Pinpoint the cell where the given text exists, returning its (x, y) midpoint coordinate. 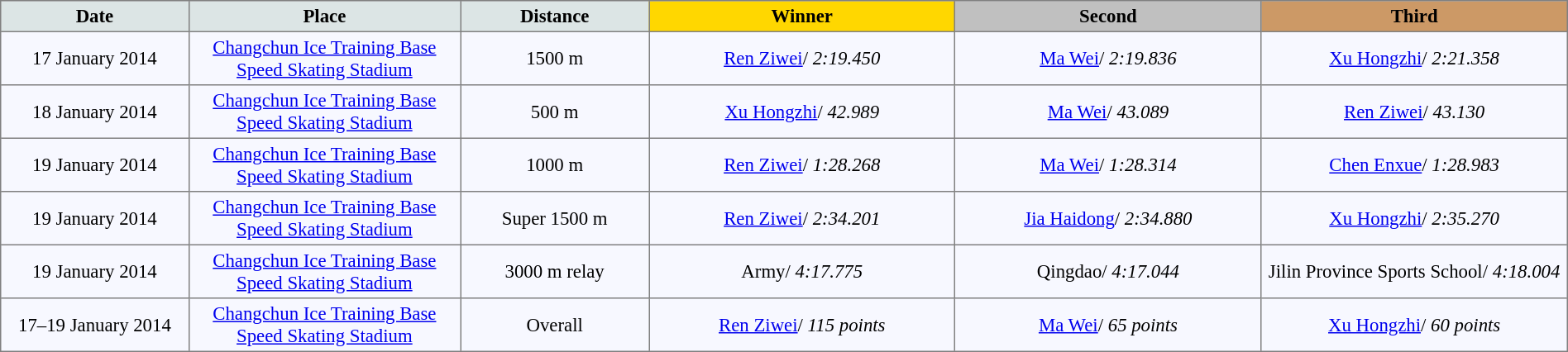
Date (94, 17)
Chen Enxue/ 1:28.983 (1414, 164)
Ma Wei/ 2:19.836 (1108, 58)
Ren Ziwei/ 2:34.201 (802, 218)
Second (1108, 17)
Xu Hongzhi/ 60 points (1414, 325)
Super 1500 m (555, 218)
Overall (555, 325)
Ren Ziwei/ 115 points (802, 325)
17–19 January 2014 (94, 325)
Xu Hongzhi/ 2:35.270 (1414, 218)
1000 m (555, 164)
1500 m (555, 58)
Jilin Province Sports School/ 4:18.004 (1414, 271)
Army/ 4:17.775 (802, 271)
17 January 2014 (94, 58)
Xu Hongzhi/ 42.989 (802, 112)
Ren Ziwei/ 2:19.450 (802, 58)
Qingdao/ 4:17.044 (1108, 271)
Ma Wei/ 65 points (1108, 325)
Ma Wei/ 1:28.314 (1108, 164)
Ma Wei/ 43.089 (1108, 112)
Jia Haidong/ 2:34.880 (1108, 218)
Distance (555, 17)
Xu Hongzhi/ 2:21.358 (1414, 58)
Ren Ziwei/ 43.130 (1414, 112)
18 January 2014 (94, 112)
Third (1414, 17)
500 m (555, 112)
3000 m relay (555, 271)
Place (324, 17)
Winner (802, 17)
Ren Ziwei/ 1:28.268 (802, 164)
